Capture the cell that displays the provided text and extract its [x, y] central coordinate. 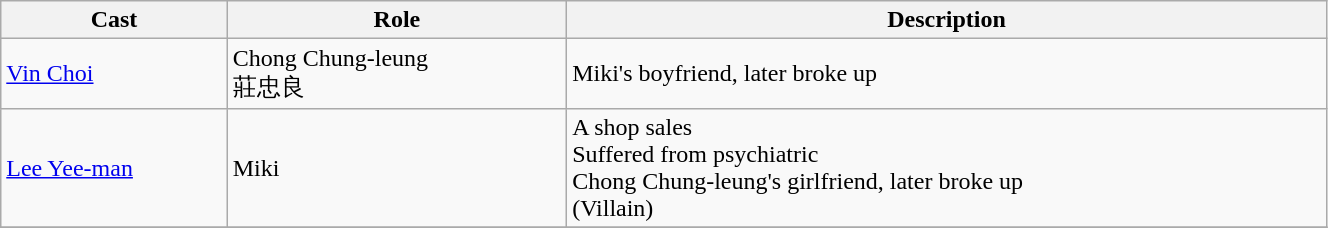
Description [947, 20]
Miki's boyfriend, later broke up [947, 74]
A shop salesSuffered from psychiatricChong Chung-leung's girlfriend, later broke up(Villain) [947, 168]
Vin Choi [114, 74]
Role [396, 20]
Lee Yee-man [114, 168]
Miki [396, 168]
Chong Chung-leung莊忠良 [396, 74]
Cast [114, 20]
